Pinpoint the cell where the given text exists, returning its [X, Y] midpoint coordinate. 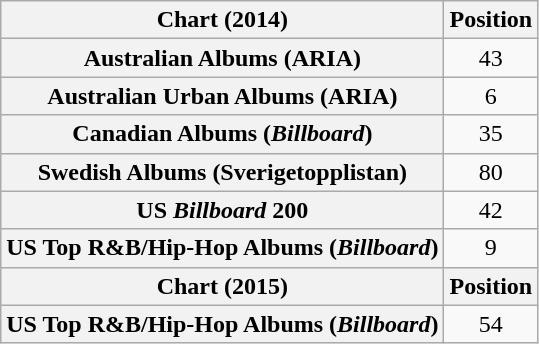
US Billboard 200 [222, 210]
43 [491, 58]
54 [491, 324]
6 [491, 96]
80 [491, 172]
42 [491, 210]
Swedish Albums (Sverigetopplistan) [222, 172]
Australian Albums (ARIA) [222, 58]
Chart (2015) [222, 286]
9 [491, 248]
Canadian Albums (Billboard) [222, 134]
Chart (2014) [222, 20]
Australian Urban Albums (ARIA) [222, 96]
35 [491, 134]
